Return the [X, Y] coordinate for the center point of the cell that contains the specified text.  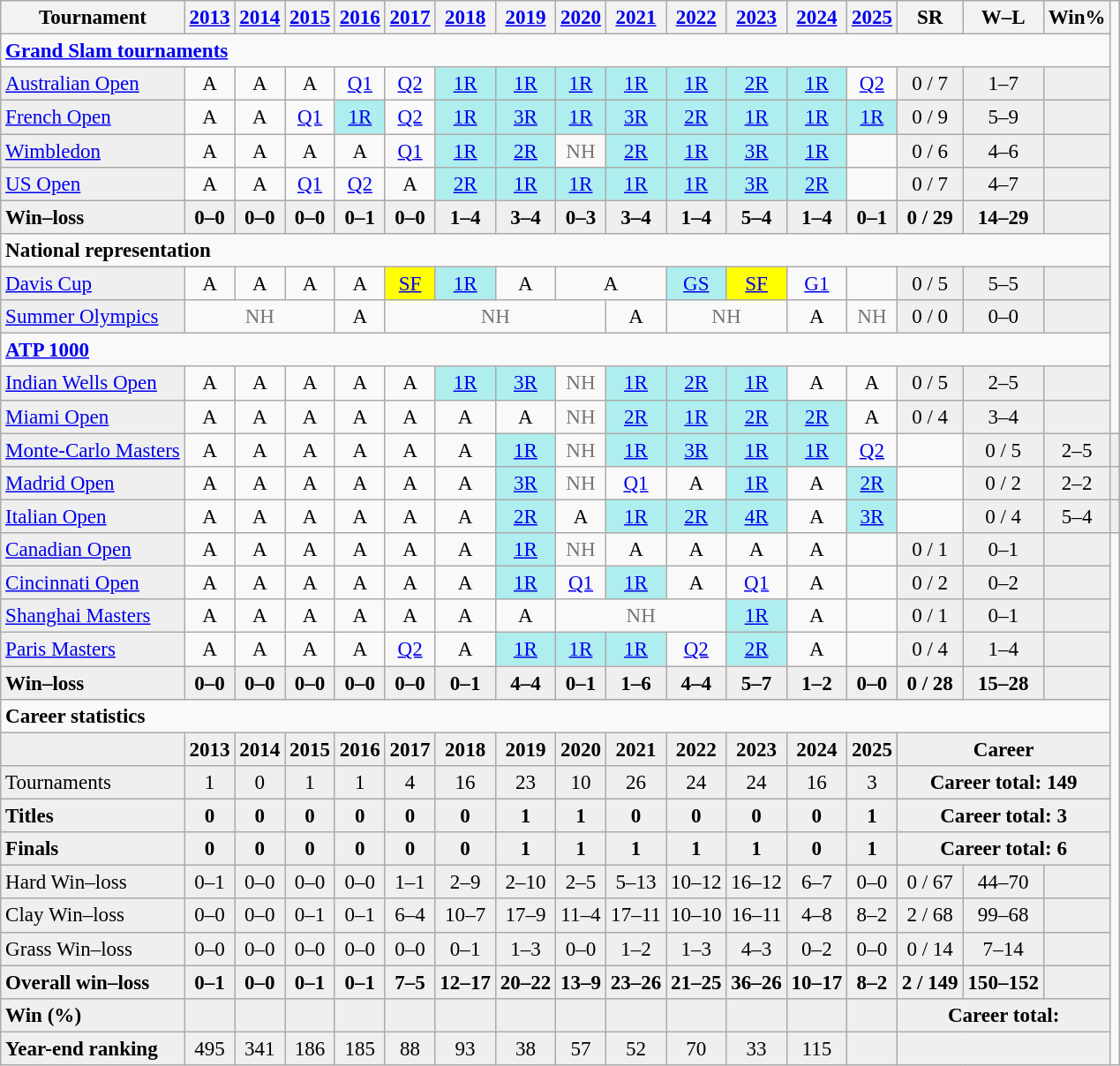
1–1 [410, 882]
0 / 14 [930, 949]
12–17 [465, 982]
Clay Win–loss [93, 916]
16–11 [756, 916]
0 / 0 [930, 317]
57 [581, 1048]
Career total: [1003, 1016]
W–L [1003, 18]
11–4 [581, 916]
10 [581, 783]
93 [465, 1048]
5–13 [635, 882]
Italian Open [93, 516]
Hard Win–loss [93, 882]
National representation [556, 251]
Career statistics [556, 717]
23–26 [635, 982]
ATP 1000 [556, 350]
Paris Masters [93, 649]
36–26 [756, 982]
4–3 [756, 949]
US Open [93, 184]
17–11 [635, 916]
3 [872, 783]
SR [930, 18]
Grand Slam tournaments [556, 51]
4–8 [816, 916]
38 [525, 1048]
2 / 149 [930, 982]
10–7 [465, 916]
20–22 [525, 982]
6–4 [410, 916]
0 / 6 [930, 151]
2–10 [525, 882]
10–10 [696, 916]
5–7 [756, 683]
0–3 [581, 217]
52 [635, 1048]
21–25 [696, 982]
Career [1003, 749]
Win (%) [93, 1016]
Grass Win–loss [93, 949]
7–5 [410, 982]
Cincinnati Open [93, 583]
7–14 [1003, 949]
33 [756, 1048]
2 / 68 [930, 916]
70 [696, 1048]
0 / 29 [930, 217]
Year-end ranking [93, 1048]
Indian Wells Open [93, 384]
4 [410, 783]
Davis Cup [93, 284]
115 [816, 1048]
13–9 [581, 982]
5–5 [1003, 284]
Miami Open [93, 417]
186 [311, 1048]
44–70 [1003, 882]
185 [360, 1048]
Australian Open [93, 84]
1–6 [635, 683]
14–29 [1003, 217]
5–9 [1003, 117]
4R [756, 516]
Win% [1077, 18]
99–68 [1003, 916]
GS [696, 284]
Summer Olympics [93, 317]
4–7 [1003, 184]
Career total: 149 [1003, 783]
0 / 28 [930, 683]
4–6 [1003, 151]
1–7 [1003, 84]
Monte-Carlo Masters [93, 450]
88 [410, 1048]
341 [259, 1048]
2–9 [465, 882]
G1 [816, 284]
0 / 9 [930, 117]
26 [635, 783]
10–17 [816, 982]
Overall win–loss [93, 982]
Career total: 6 [1003, 849]
Tournament [93, 18]
6–7 [816, 882]
Titles [93, 816]
Finals [93, 849]
0 / 67 [930, 882]
2–2 [1077, 484]
Tournaments [93, 783]
150–152 [1003, 982]
15–28 [1003, 683]
Canadian Open [93, 550]
French Open [93, 117]
495 [210, 1048]
23 [525, 783]
17–9 [525, 916]
Madrid Open [93, 484]
10–12 [696, 882]
Wimbledon [93, 151]
16–12 [756, 882]
Career total: 3 [1003, 816]
Shanghai Masters [93, 616]
